Output the (X, Y) coordinate of the center of the cell containing the given text.  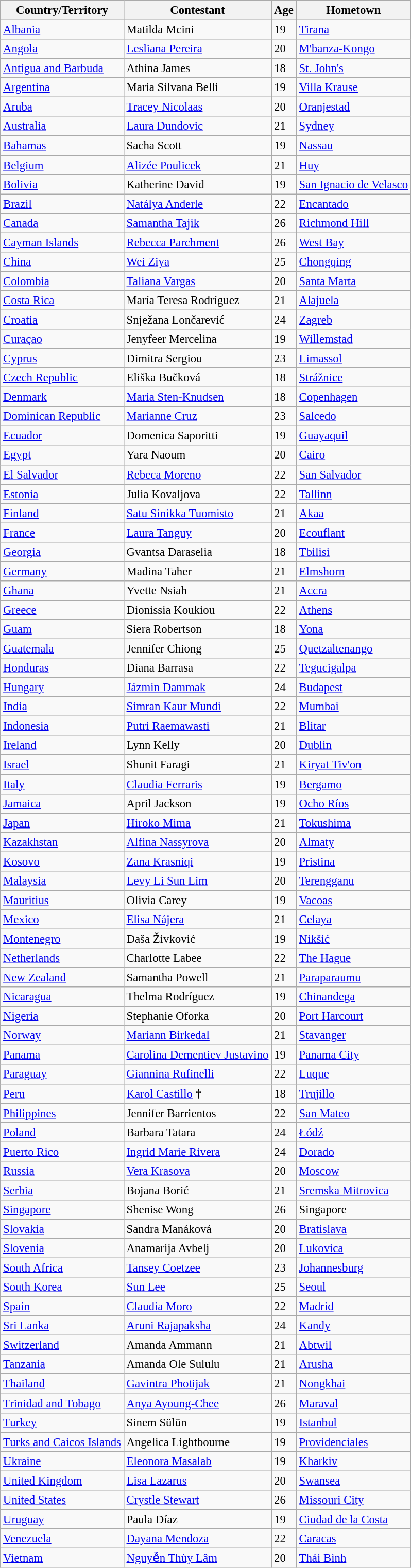
Kharkiv (353, 1461)
Dimitra Sergiou (197, 359)
Contestant (197, 10)
Strážnice (353, 378)
Maria Sten-Knudsen (197, 397)
San Ignacio de Velasco (353, 184)
Marianne Cruz (197, 416)
Laura Tanguy (197, 533)
Lynn Kelly (197, 746)
Cairo (353, 455)
Colombia (62, 281)
Nigeria (62, 1016)
Missouri City (353, 1500)
Huy (353, 165)
Cayman Islands (62, 242)
Antigua and Barbuda (62, 68)
Nassau (353, 146)
San Mateo (353, 1113)
Guatemala (62, 649)
Israel (62, 765)
Peru (62, 1094)
Puerto Rico (62, 1152)
Moscow (353, 1171)
Dominican Republic (62, 416)
Shunit Faragi (197, 765)
Belgium (62, 165)
Ocho Ríos (353, 803)
Madrid (353, 1307)
Ingrid Marie Rivera (197, 1152)
Alfina Nassyrova (197, 842)
Jennifer Chiong (197, 649)
Argentina (62, 87)
Madina Taher (197, 571)
Ukraine (62, 1461)
Ecouflant (353, 533)
India (62, 707)
Providenciales (353, 1442)
Charlotte Labee (197, 958)
Katherine David (197, 184)
Hometown (353, 10)
Anya Ayoung-Chee (197, 1403)
Tirana (353, 30)
Zagreb (353, 320)
Siera Robertson (197, 629)
United Kingdom (62, 1481)
Elisa Nájera (197, 920)
Rebeca Moreno (197, 474)
Julia Kovaljova (197, 494)
Tbilisi (353, 552)
Snježana Lončarević (197, 320)
Spain (62, 1307)
Mariann Birkedal (197, 1035)
Elmshorn (353, 571)
Ghana (62, 591)
Yara Naoum (197, 455)
Italy (62, 784)
Stephanie Oforka (197, 1016)
Paula Díaz (197, 1519)
Daša Živković (197, 939)
Chinandega (353, 997)
Serbia (62, 1190)
Montenegro (62, 939)
The Hague (353, 958)
Lesliana Pereira (197, 49)
Ciudad de la Costa (353, 1519)
Turks and Caicos Islands (62, 1442)
Nongkhai (353, 1384)
Nicaragua (62, 997)
Estonia (62, 494)
Poland (62, 1132)
Cyprus (62, 359)
Wei Ziya (197, 262)
Port Harcourt (353, 1016)
Turkey (62, 1422)
France (62, 533)
Olivia Carey (197, 900)
Eleonora Masalab (197, 1461)
Barbara Tatara (197, 1132)
Athens (353, 610)
Panama City (353, 1055)
San Salvador (353, 474)
Karol Castillo † (197, 1094)
Gavintra Photijak (197, 1384)
Oranjestad (353, 107)
Samantha Powell (197, 978)
Samantha Tajik (197, 223)
Germany (62, 571)
Shenise Wong (197, 1210)
Gvantsa Daraselia (197, 552)
Laura Dundovic (197, 126)
Denmark (62, 397)
Giannina Rufinelli (197, 1074)
Trinidad and Tobago (62, 1403)
Finland (62, 513)
Dublin (353, 746)
Pristina (353, 861)
Levy Li Sun Lim (197, 881)
Caracas (353, 1539)
Lisa Lazarus (197, 1481)
Greece (62, 610)
Malaysia (62, 881)
Mumbai (353, 707)
Maraval (353, 1403)
Dionissia Koukiou (197, 610)
Bojana Borić (197, 1190)
Limassol (353, 359)
Aruba (62, 107)
Blitar (353, 726)
Anamarija Avbelj (197, 1248)
Łódź (353, 1132)
Salcedo (353, 416)
Swansea (353, 1481)
Taliana Vargas (197, 281)
Uruguay (62, 1519)
Budapest (353, 688)
Copenhagen (353, 397)
Guam (62, 629)
Paraparaumu (353, 978)
Norway (62, 1035)
Tokushima (353, 823)
Dayana Mendoza (197, 1539)
Kazakhstan (62, 842)
Terengganu (353, 881)
Czech Republic (62, 378)
Sremska Mitrovica (353, 1190)
Sri Lanka (62, 1326)
Willemstad (353, 339)
Tallinn (353, 494)
Ireland (62, 746)
Claudia Ferraris (197, 784)
St. John's (353, 68)
Putri Raemawasti (197, 726)
Georgia (62, 552)
Slovakia (62, 1229)
Croatia (62, 320)
South Africa (62, 1268)
Istanbul (353, 1422)
Seoul (353, 1287)
Chongqing (353, 262)
Egypt (62, 455)
Satu Sinikka Tuomisto (197, 513)
Aruni Rajapaksha (197, 1326)
Quetzaltenango (353, 649)
Panama (62, 1055)
Russia (62, 1171)
Diana Barrasa (197, 668)
Albania (62, 30)
M'banza-Kongo (353, 49)
Nikšić (353, 939)
María Teresa Rodríguez (197, 301)
Sinem Sülün (197, 1422)
Country/Territory (62, 10)
Mexico (62, 920)
Age (284, 10)
Arusha (353, 1364)
Tansey Coetzee (197, 1268)
Johannesburg (353, 1268)
Stavanger (353, 1035)
El Salvador (62, 474)
Athina James (197, 68)
New Zealand (62, 978)
Sandra Manáková (197, 1229)
Thailand (62, 1384)
Jenyfeer Mercelina (197, 339)
Philippines (62, 1113)
Thái Bình (353, 1558)
Almaty (353, 842)
Villa Krause (353, 87)
Richmond Hill (353, 223)
Netherlands (62, 958)
Curaçao (62, 339)
West Bay (353, 242)
Amanda Ole Sululu (197, 1364)
Japan (62, 823)
Dorado (353, 1152)
Brazil (62, 204)
Kosovo (62, 861)
Simran Kaur Mundi (197, 707)
Sun Lee (197, 1287)
Crystle Stewart (197, 1500)
Honduras (62, 668)
Slovenia (62, 1248)
Kandy (353, 1326)
Matilda Mcini (197, 30)
Alizée Poulicek (197, 165)
Bergamo (353, 784)
Natálya Anderle (197, 204)
Kiryat Tiv'on (353, 765)
Encantado (353, 204)
Zana Krasniqi (197, 861)
Bahamas (62, 146)
Jázmin Dammak (197, 688)
Yona (353, 629)
Switzerland (62, 1345)
Vietnam (62, 1558)
Angelica Lightbourne (197, 1442)
Australia (62, 126)
Guayaquil (353, 436)
Akaa (353, 513)
Maria Silvana Belli (197, 87)
Costa Rica (62, 301)
Abtwil (353, 1345)
Thelma Rodríguez (197, 997)
April Jackson (197, 803)
Carolina Dementiev Justavino (197, 1055)
Venezuela (62, 1539)
Eliška Bučková (197, 378)
Celaya (353, 920)
Tanzania (62, 1364)
Sydney (353, 126)
China (62, 262)
Bratislava (353, 1229)
Hiroko Mima (197, 823)
Nguyễn Thùy Lâm (197, 1558)
Claudia Moro (197, 1307)
Alajuela (353, 301)
Jamaica (62, 803)
Lukovica (353, 1248)
Yvette Nsiah (197, 591)
Luque (353, 1074)
Canada (62, 223)
South Korea (62, 1287)
Sacha Scott (197, 146)
Mauritius (62, 900)
United States (62, 1500)
Paraguay (62, 1074)
Vacoas (353, 900)
Bolivia (62, 184)
Trujillo (353, 1094)
Tracey Nicolaas (197, 107)
Rebecca Parchment (197, 242)
Indonesia (62, 726)
Accra (353, 591)
Angola (62, 49)
Amanda Ammann (197, 1345)
Jennifer Barrientos (197, 1113)
Hungary (62, 688)
Domenica Saporitti (197, 436)
Ecuador (62, 436)
Tegucigalpa (353, 668)
Vera Krasova (197, 1171)
Santa Marta (353, 281)
